Detect which cell encompasses the target text, then output its [X, Y] center coordinate. 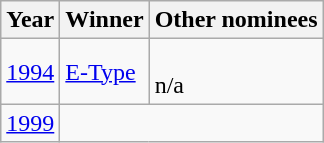
n/a [236, 72]
E-Type [104, 72]
Year [30, 20]
Winner [104, 20]
1994 [30, 72]
Other nominees [236, 20]
1999 [30, 123]
